Detect which cell encompasses the target text, then output its (x, y) center coordinate. 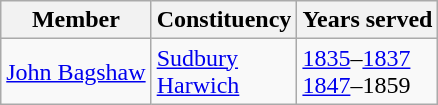
Years served (368, 20)
SudburyHarwich (224, 72)
Member (76, 20)
John Bagshaw (76, 72)
1835–18371847–1859 (368, 72)
Constituency (224, 20)
